Find where the given text appears and provide that cell's center as (X, Y) coordinate. 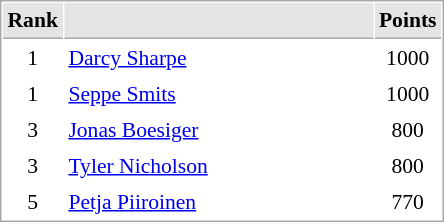
Darcy Sharpe (218, 57)
Petja Piiroinen (218, 201)
770 (408, 201)
Rank (32, 21)
Tyler Nicholson (218, 165)
5 (32, 201)
Jonas Boesiger (218, 129)
Points (408, 21)
Seppe Smits (218, 93)
